Return (X, Y) of the center of cell containing provided text 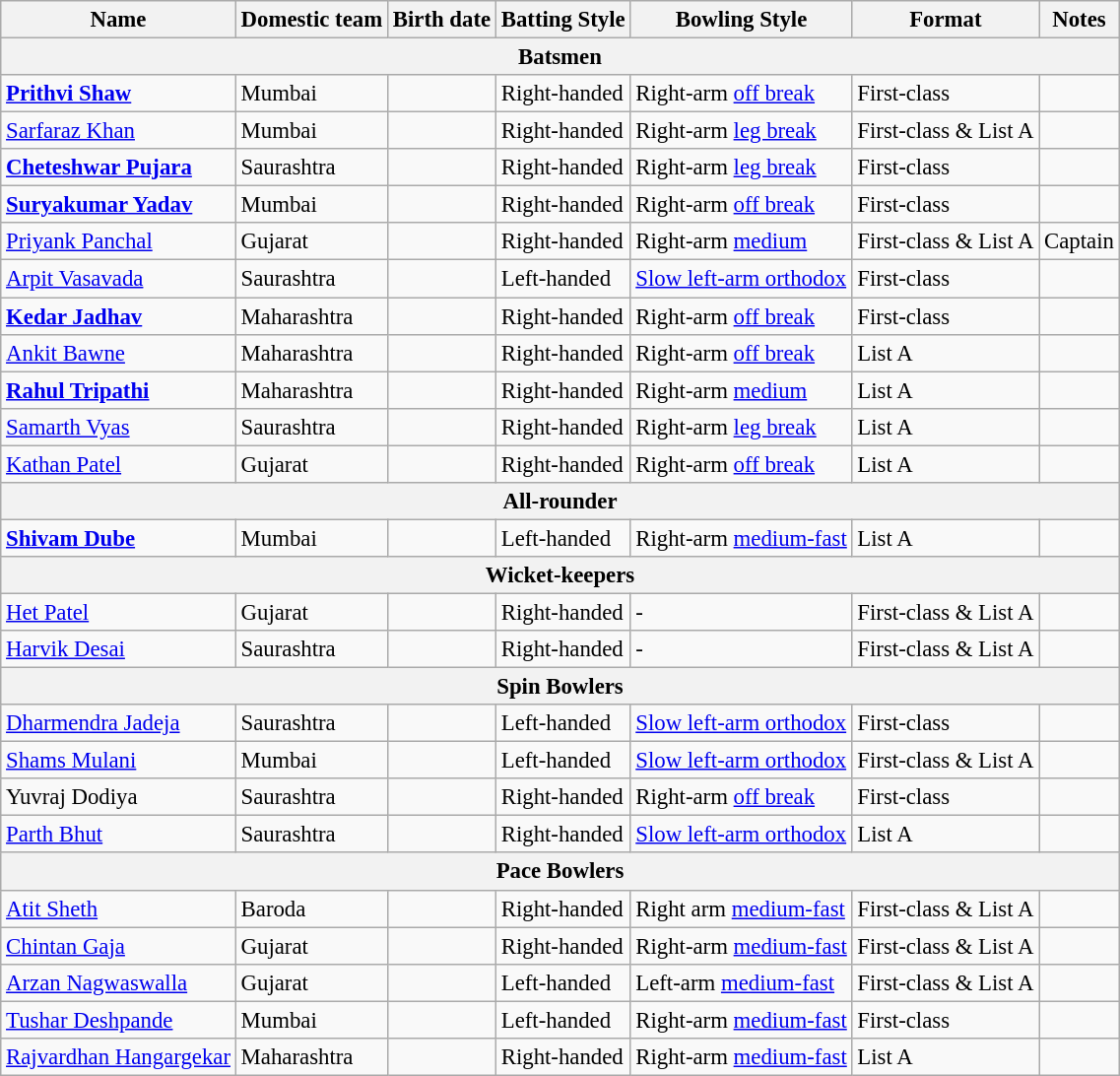
All-rounder (560, 502)
Samarth Vyas (118, 427)
Kathan Patel (118, 464)
Prithvi Shaw (118, 94)
Format (946, 20)
Parth Bhut (118, 835)
Right arm medium-fast (741, 908)
Rajvardhan Hangargekar (118, 1057)
Cheteshwar Pujara (118, 168)
Kedar Jadhav (118, 316)
Harvik Desai (118, 649)
Birth date (441, 20)
Atit Sheth (118, 908)
Arzan Nagwaswalla (118, 982)
Captain (1080, 241)
Rahul Tripathi (118, 390)
Spin Bowlers (560, 687)
Shivam Dube (118, 538)
Bowling Style (741, 20)
Tushar Deshpande (118, 1020)
Pace Bowlers (560, 872)
Batting Style (563, 20)
Suryakumar Yadav (118, 205)
Baroda (311, 908)
Name (118, 20)
Sarfaraz Khan (118, 131)
Wicket-keepers (560, 575)
Batsmen (560, 57)
Het Patel (118, 612)
Ankit Bawne (118, 353)
Notes (1080, 20)
Left-arm medium-fast (741, 982)
Dharmendra Jadeja (118, 723)
Domestic team (311, 20)
Priyank Panchal (118, 241)
Chintan Gaja (118, 946)
Arpit Vasavada (118, 279)
Shams Mulani (118, 761)
Yuvraj Dodiya (118, 797)
